For the text-containing cell, return its midpoint in [X, Y] coordinate format. 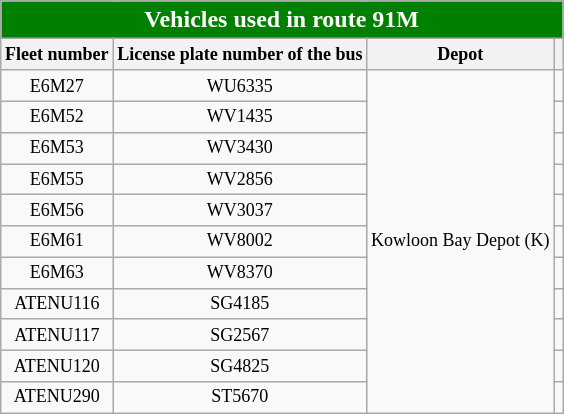
E6M55 [57, 180]
SG4185 [240, 304]
E6M52 [57, 116]
SG2567 [240, 334]
ATENU120 [57, 366]
License plate number of the bus [240, 54]
Vehicles used in route 91M [282, 20]
Depot [460, 54]
WU6335 [240, 86]
Kowloon Bay Depot (K) [460, 242]
E6M27 [57, 86]
WV8370 [240, 272]
WV8002 [240, 242]
WV3037 [240, 210]
E6M63 [57, 272]
ATENU290 [57, 398]
ATENU117 [57, 334]
E6M61 [57, 242]
E6M53 [57, 148]
Fleet number [57, 54]
ATENU116 [57, 304]
ST5670 [240, 398]
SG4825 [240, 366]
WV1435 [240, 116]
WV3430 [240, 148]
E6M56 [57, 210]
WV2856 [240, 180]
